Locate the cell with the specified text and output its [X, Y] center coordinate. 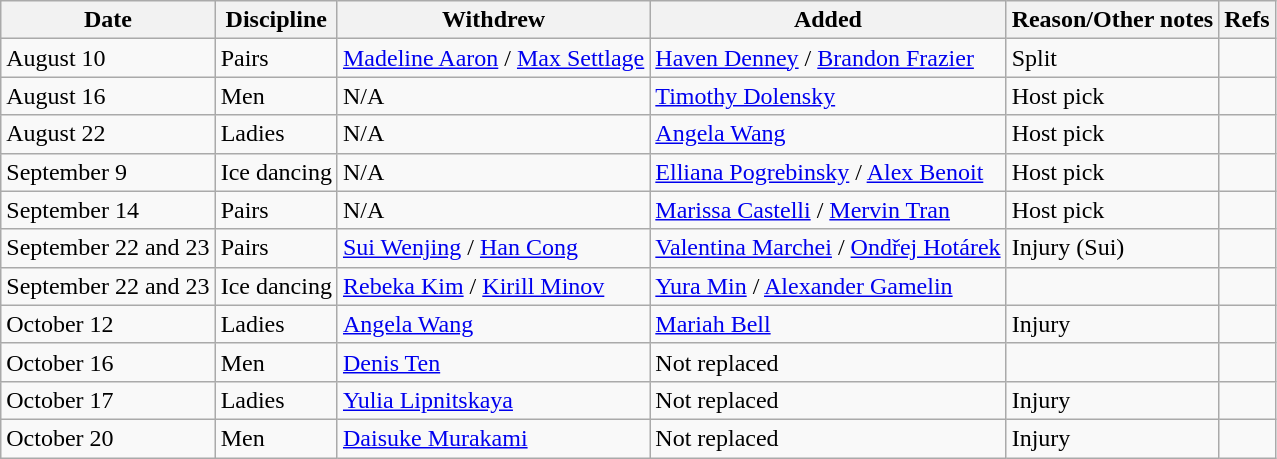
August 22 [108, 134]
Injury (Sui) [1112, 248]
September 14 [108, 210]
Elliana Pogrebinsky / Alex Benoit [828, 172]
Marissa Castelli / Mervin Tran [828, 210]
Discipline [276, 20]
October 16 [108, 362]
Date [108, 20]
Denis Ten [493, 362]
Sui Wenjing / Han Cong [493, 248]
Valentina Marchei / Ondřej Hotárek [828, 248]
Yulia Lipnitskaya [493, 400]
Rebeka Kim / Kirill Minov [493, 286]
Added [828, 20]
Refs [1247, 20]
Timothy Dolensky [828, 96]
Daisuke Murakami [493, 438]
Withdrew [493, 20]
October 12 [108, 324]
Reason/Other notes [1112, 20]
October 20 [108, 438]
Split [1112, 58]
October 17 [108, 400]
Yura Min / Alexander Gamelin [828, 286]
August 16 [108, 96]
September 9 [108, 172]
Madeline Aaron / Max Settlage [493, 58]
August 10 [108, 58]
Haven Denney / Brandon Frazier [828, 58]
Mariah Bell [828, 324]
